From the cell containing the given text, extract its center point as (X, Y) coordinate. 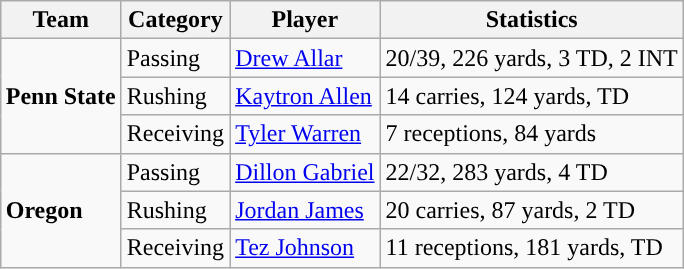
Category (175, 20)
Dillon Gabriel (305, 172)
Drew Allar (305, 58)
14 carries, 124 yards, TD (532, 96)
Statistics (532, 20)
Kaytron Allen (305, 96)
20 carries, 87 yards, 2 TD (532, 210)
Team (60, 20)
Oregon (60, 210)
7 receptions, 84 yards (532, 134)
22/32, 283 yards, 4 TD (532, 172)
Tyler Warren (305, 134)
Penn State (60, 96)
11 receptions, 181 yards, TD (532, 248)
Player (305, 20)
20/39, 226 yards, 3 TD, 2 INT (532, 58)
Jordan James (305, 210)
Tez Johnson (305, 248)
